Detect which cell encompasses the target text, then output its (x, y) center coordinate. 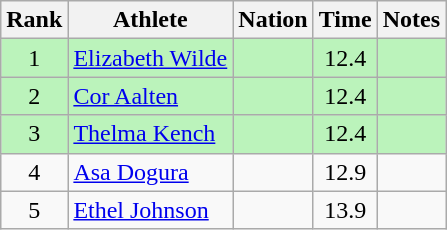
Nation (273, 20)
5 (34, 210)
12.9 (345, 172)
4 (34, 172)
13.9 (345, 210)
Asa Dogura (150, 172)
Athlete (150, 20)
Rank (34, 20)
Elizabeth Wilde (150, 58)
Cor Aalten (150, 96)
2 (34, 96)
Notes (411, 20)
Thelma Kench (150, 134)
3 (34, 134)
1 (34, 58)
Time (345, 20)
Ethel Johnson (150, 210)
